Locate the cell with the specified text and output its [X, Y] center coordinate. 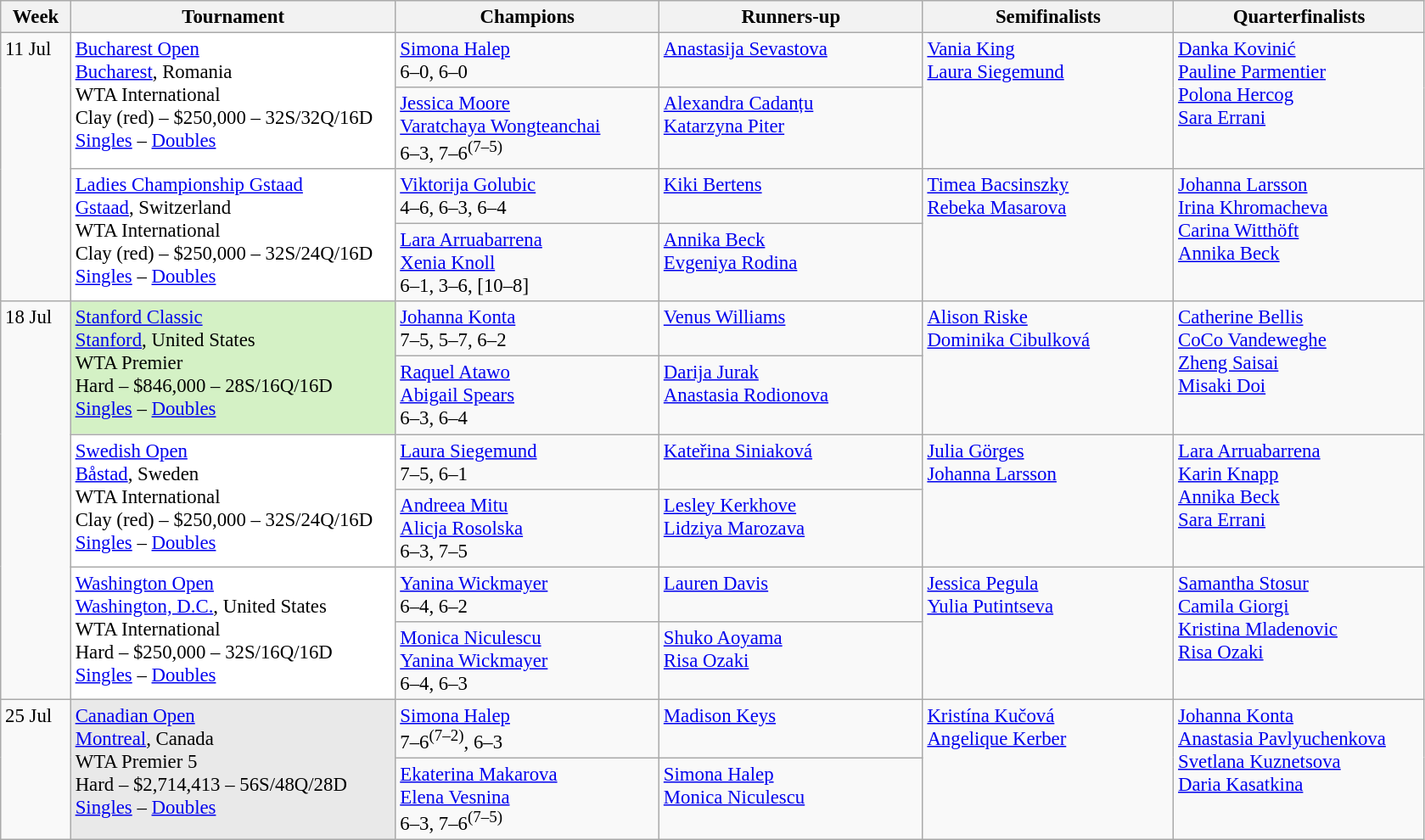
11 Jul [36, 168]
Simona Halep Monica Niculescu [791, 798]
Darija Jurak Anastasia Rodionova [791, 395]
Champions [528, 17]
Jessica Pegula Yulia Putintseva [1048, 633]
Viktorija Golubic 4–6, 6–3, 6–4 [528, 197]
Andreea Mitu Alicja Rosolska 6–3, 7–5 [528, 528]
Jessica Moore Varatchaya Wongteanchai 6–3, 7–6(7–5) [528, 128]
Bucharest Open Bucharest, RomaniaWTA InternationalClay (red) – $250,000 – 32S/32Q/16DSingles – Doubles [233, 102]
Annika Beck Evgeniya Rodina [791, 263]
Venus Williams [791, 329]
Johanna Konta Anastasia Pavlyuchenkova Svetlana Kuznetsova Daria Kasatkina [1299, 769]
Week [36, 17]
Johanna Larsson Irina Khromacheva Carina Witthöft Annika Beck [1299, 235]
Stanford Classic Stanford, United StatesWTA PremierHard – $846,000 – 28S/16Q/16DSingles – Doubles [233, 368]
Alexandra Cadanțu Katarzyna Piter [791, 128]
Semifinalists [1048, 17]
Washington Open Washington, D.C., United StatesWTA InternationalHard – $250,000 – 32S/16Q/16DSingles – Doubles [233, 633]
Simona Halep 6–0, 6–0 [528, 61]
Julia Görges Johanna Larsson [1048, 501]
Kateřina Siniaková [791, 462]
Yanina Wickmayer6–4, 6–2 [528, 594]
Lara Arruabarrena Karin Knapp Annika Beck Sara Errani [1299, 501]
Lesley Kerkhove Lidziya Marozava [791, 528]
Timea Bacsinszky Rebeka Masarova [1048, 235]
18 Jul [36, 501]
Lauren Davis [791, 594]
Quarterfinalists [1299, 17]
Simona Halep7–6(7–2), 6–3 [528, 728]
Lara Arruabarrena Xenia Knoll 6–1, 3–6, [10–8] [528, 263]
Catherine Bellis CoCo Vandeweghe Zheng Saisai Misaki Doi [1299, 368]
Kiki Bertens [791, 197]
Kristína Kučová Angelique Kerber [1048, 769]
Canadian Open Montreal, CanadaWTA Premier 5Hard – $2,714,413 – 56S/48Q/28DSingles – Doubles [233, 769]
Runners-up [791, 17]
Shuko Aoyama Risa Ozaki [791, 660]
Tournament [233, 17]
Laura Siegemund7–5, 6–1 [528, 462]
Madison Keys [791, 728]
Johanna Konta 7–5, 5–7, 6–2 [528, 329]
Samantha Stosur Camila Giorgi Kristina Mladenovic Risa Ozaki [1299, 633]
Swedish Open Båstad, SwedenWTA InternationalClay (red) – $250,000 – 32S/24Q/16DSingles – Doubles [233, 501]
Alison Riske Dominika Cibulková [1048, 368]
Raquel Atawo Abigail Spears 6–3, 6–4 [528, 395]
Ladies Championship Gstaad Gstaad, SwitzerlandWTA InternationalClay (red) – $250,000 – 32S/24Q/16DSingles – Doubles [233, 235]
Ekaterina Makarova Elena Vesnina 6–3, 7–6(7–5) [528, 798]
Danka Kovinić Pauline Parmentier Polona Hercog Sara Errani [1299, 102]
Vania King Laura Siegemund [1048, 102]
25 Jul [36, 769]
Anastasija Sevastova [791, 61]
Monica Niculescu Yanina Wickmayer 6–4, 6–3 [528, 660]
